Search for the cell housing the specified text and yield its (x, y) center coordinate. 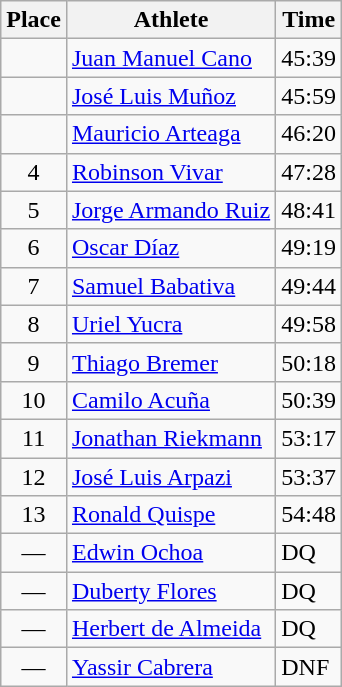
12 (34, 477)
46:20 (309, 134)
48:41 (309, 210)
8 (34, 324)
Time (309, 20)
Camilo Acuña (170, 400)
5 (34, 210)
José Luis Muñoz (170, 96)
Jorge Armando Ruiz (170, 210)
49:44 (309, 286)
45:59 (309, 96)
10 (34, 400)
Robinson Vivar (170, 172)
7 (34, 286)
Yassir Cabrera (170, 667)
DNF (309, 667)
50:39 (309, 400)
6 (34, 248)
Herbert de Almeida (170, 629)
13 (34, 515)
Juan Manuel Cano (170, 58)
9 (34, 362)
49:19 (309, 248)
11 (34, 438)
Place (34, 20)
Duberty Flores (170, 591)
45:39 (309, 58)
50:18 (309, 362)
53:17 (309, 438)
4 (34, 172)
49:58 (309, 324)
Mauricio Arteaga (170, 134)
54:48 (309, 515)
Thiago Bremer (170, 362)
Oscar Díaz (170, 248)
Uriel Yucra (170, 324)
Samuel Babativa (170, 286)
47:28 (309, 172)
53:37 (309, 477)
Ronald Quispe (170, 515)
Athlete (170, 20)
Edwin Ochoa (170, 553)
José Luis Arpazi (170, 477)
Jonathan Riekmann (170, 438)
